Scan for the cell matching the given text and deliver its (X, Y) coordinate at center. 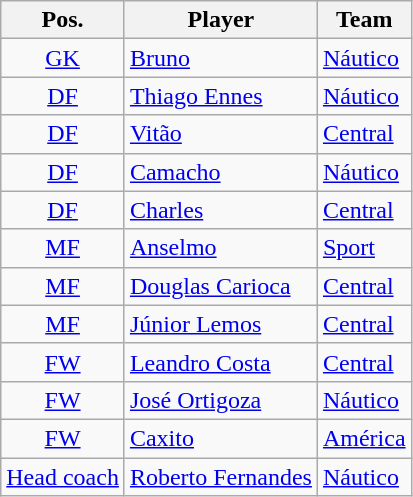
Thiago Ennes (220, 96)
Roberto Fernandes (220, 477)
GK (63, 58)
Júnior Lemos (220, 324)
Team (364, 20)
Bruno (220, 58)
Sport (364, 248)
Player (220, 20)
José Ortigoza (220, 400)
Camacho (220, 172)
Pos. (63, 20)
América (364, 438)
Vitão (220, 134)
Anselmo (220, 248)
Charles (220, 210)
Head coach (63, 477)
Douglas Carioca (220, 286)
Caxito (220, 438)
Leandro Costa (220, 362)
